Scan for the cell matching the given text and deliver its (X, Y) coordinate at center. 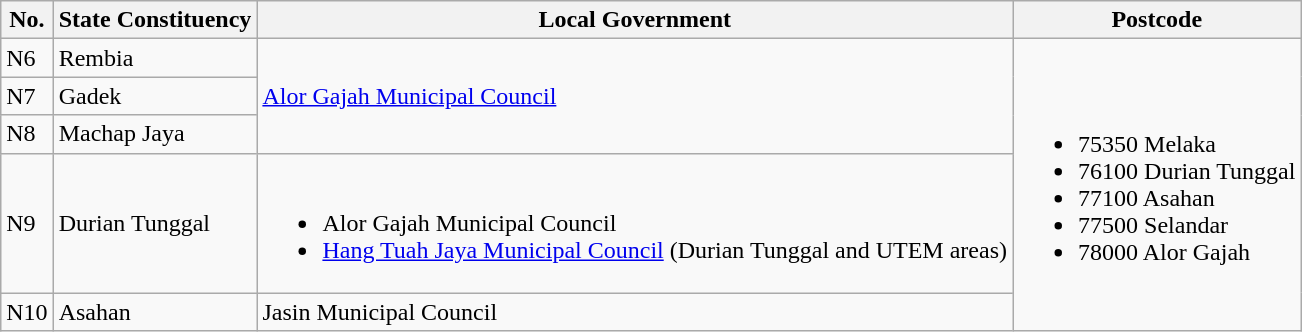
Postcode (1157, 20)
N6 (27, 58)
N7 (27, 96)
Machap Jaya (155, 134)
Alor Gajah Municipal CouncilHang Tuah Jaya Municipal Council (Durian Tunggal and UTEM areas) (635, 223)
N8 (27, 134)
Rembia (155, 58)
N9 (27, 223)
Durian Tunggal (155, 223)
N10 (27, 312)
Gadek (155, 96)
Alor Gajah Municipal Council (635, 96)
75350 Melaka76100 Durian Tunggal77100 Asahan77500 Selandar78000 Alor Gajah (1157, 185)
Asahan (155, 312)
Local Government (635, 20)
Jasin Municipal Council (635, 312)
No. (27, 20)
State Constituency (155, 20)
